Extract the (x, y) coordinate from the center of the cell holding the provided text.  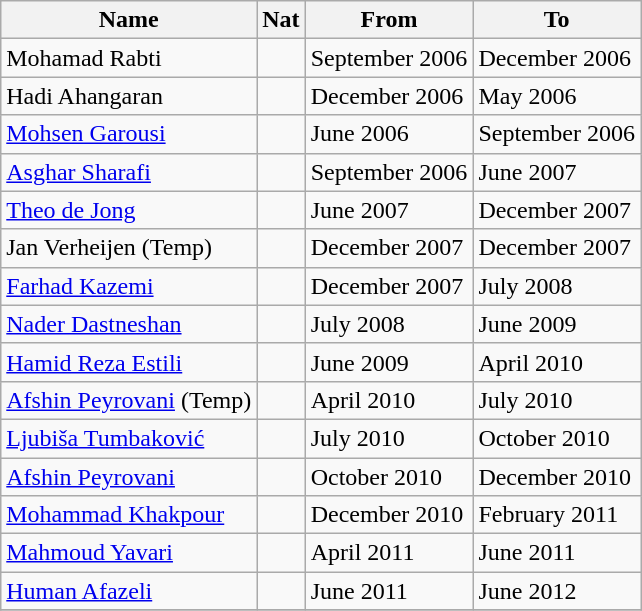
Nader Dastneshan (129, 324)
Human Afazeli (129, 591)
Hadi Ahangaran (129, 96)
Farhad Kazemi (129, 286)
Mahmoud Yavari (129, 553)
June 2012 (557, 591)
June 2006 (389, 134)
Asghar Sharafi (129, 172)
May 2006 (557, 96)
Jan Verheijen (Temp) (129, 248)
To (557, 20)
Hamid Reza Estili (129, 362)
From (389, 20)
Mohamad Rabti (129, 58)
Ljubiša Tumbaković (129, 438)
Afshin Peyrovani (129, 477)
April 2011 (389, 553)
Mohammad Khakpour (129, 515)
Mohsen Garousi (129, 134)
Nat (281, 20)
Theo de Jong (129, 210)
February 2011 (557, 515)
Name (129, 20)
Afshin Peyrovani (Temp) (129, 400)
